Search for the cell housing the specified text and yield its (X, Y) center coordinate. 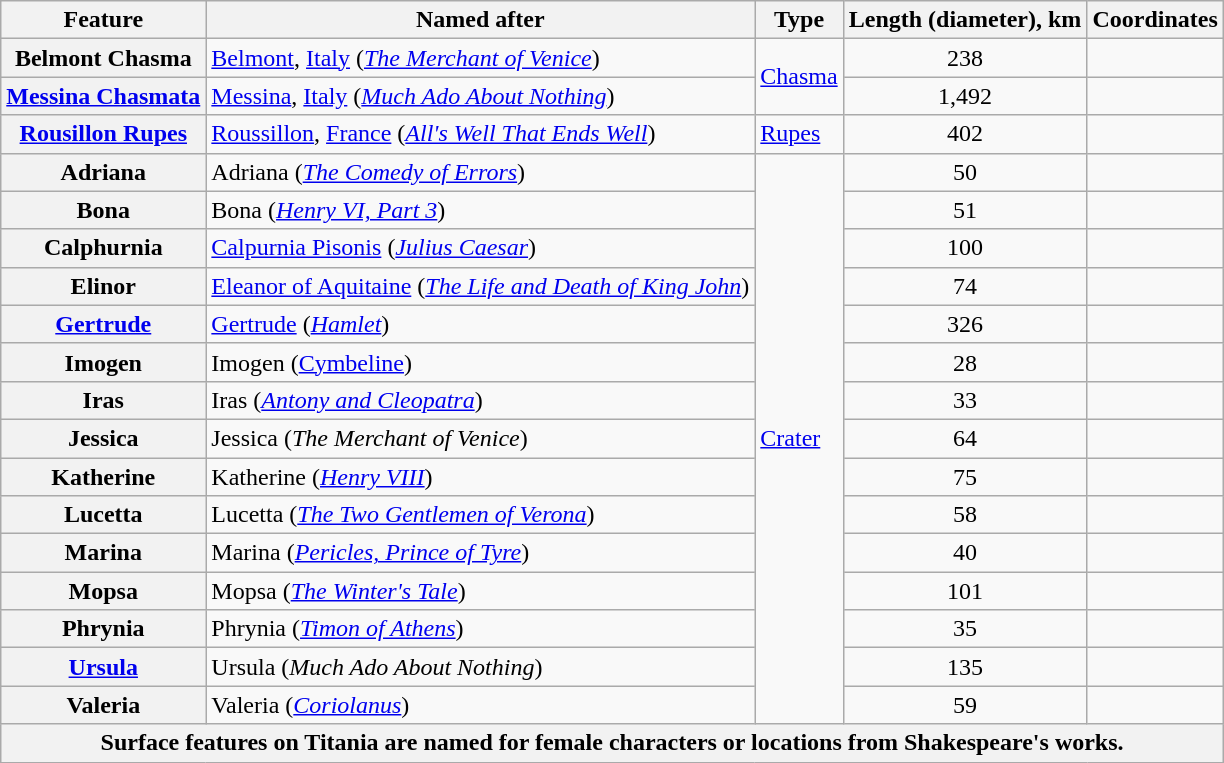
Calpurnia Pisonis (Julius Caesar) (480, 248)
Named after (480, 20)
Bona (Henry VI, Part 3) (480, 210)
101 (965, 591)
Iras (Antony and Cleopatra) (480, 400)
Lucetta (The Two Gentlemen of Verona) (480, 515)
Eleanor of Aquitaine (The Life and Death of King John) (480, 286)
Belmont Chasma (104, 58)
59 (965, 705)
Gertrude (Hamlet) (480, 324)
Roussillon, France (All's Well That Ends Well) (480, 134)
40 (965, 553)
Length (diameter), km (965, 20)
64 (965, 438)
51 (965, 210)
Chasma (799, 77)
Rupes (799, 134)
Imogen (Cymbeline) (480, 362)
Ursula (104, 667)
135 (965, 667)
Surface features on Titania are named for female characters or locations from Shakespeare's works. (612, 743)
Katherine (Henry VIII) (480, 477)
Marina (Pericles, Prince of Tyre) (480, 553)
Katherine (104, 477)
Jessica (The Merchant of Venice) (480, 438)
Valeria (Coriolanus) (480, 705)
Calphurnia (104, 248)
33 (965, 400)
75 (965, 477)
35 (965, 629)
Lucetta (104, 515)
Adriana (The Comedy of Errors) (480, 172)
326 (965, 324)
Messina, Italy (Much Ado About Nothing) (480, 96)
Crater (799, 438)
Gertrude (104, 324)
Mopsa (The Winter's Tale) (480, 591)
Type (799, 20)
Feature (104, 20)
238 (965, 58)
Marina (104, 553)
74 (965, 286)
Mopsa (104, 591)
Ursula (Much Ado About Nothing) (480, 667)
Bona (104, 210)
Belmont, Italy (The Merchant of Venice) (480, 58)
100 (965, 248)
Valeria (104, 705)
28 (965, 362)
Rousillon Rupes (104, 134)
Imogen (104, 362)
Iras (104, 400)
Adriana (104, 172)
Coordinates (1155, 20)
Messina Chasmata (104, 96)
402 (965, 134)
Jessica (104, 438)
Phrynia (Timon of Athens) (480, 629)
1,492 (965, 96)
Elinor (104, 286)
50 (965, 172)
58 (965, 515)
Phrynia (104, 629)
